Locate the cell with the specified text and output its [X, Y] center coordinate. 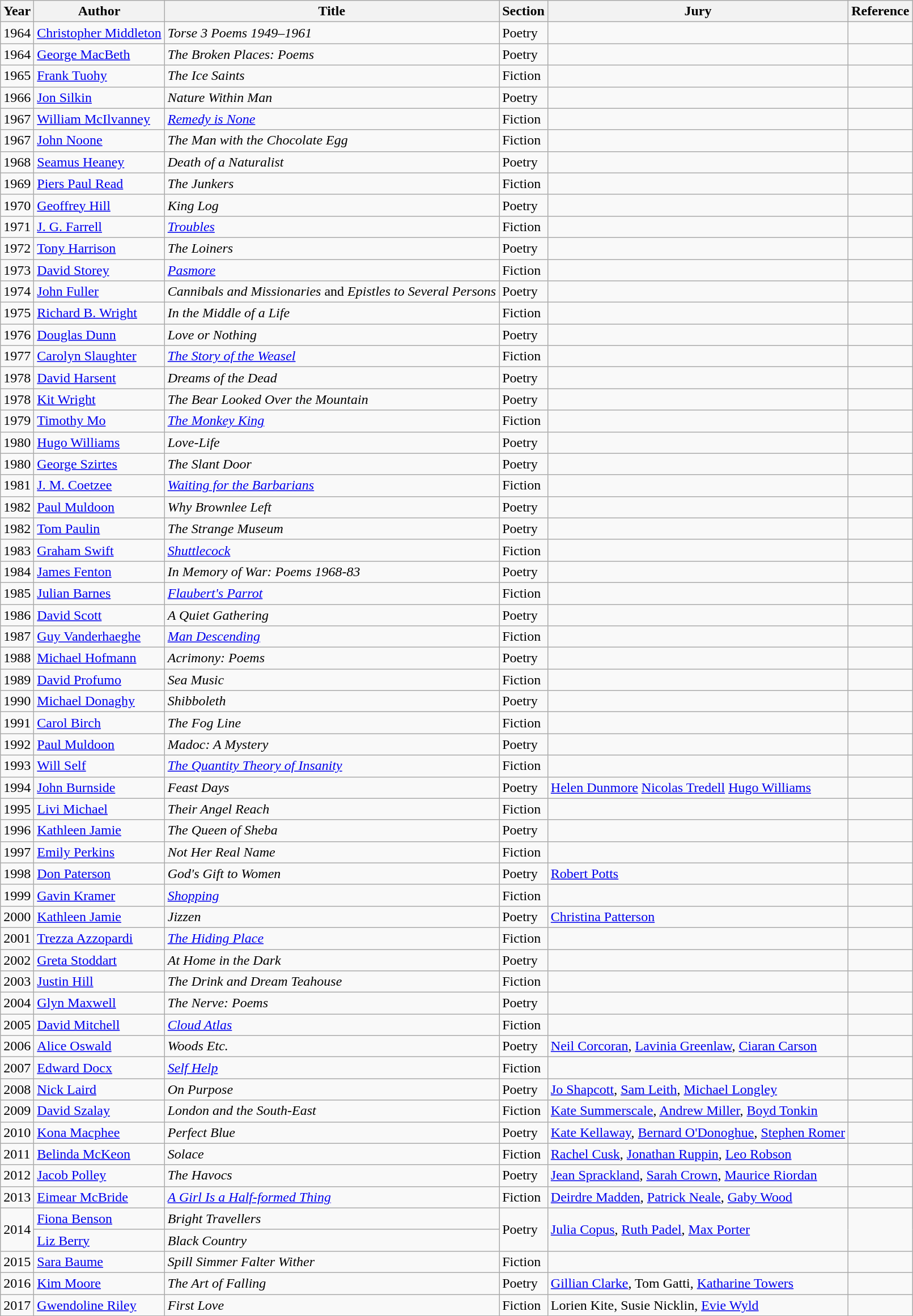
1985 [17, 593]
King Log [332, 205]
2004 [17, 1003]
1990 [17, 701]
Torse 3 Poems 1949–1961 [332, 33]
Kim Moore [99, 1283]
The Art of Falling [332, 1283]
Carol Birch [99, 723]
The Loiners [332, 248]
Alice Oswald [99, 1046]
Gwendoline Riley [99, 1305]
Deirdre Madden, Patrick Neale, Gaby Wood [698, 1197]
Madoc: A Mystery [332, 744]
Pasmore [332, 270]
Dreams of the Dead [332, 378]
Section [524, 11]
David Mitchell [99, 1025]
Shuttlecock [332, 550]
Jacob Polley [99, 1176]
The Strange Museum [332, 529]
Jon Silkin [99, 97]
Waiting for the Barbarians [332, 485]
Glyn Maxwell [99, 1003]
1987 [17, 637]
The Drink and Dream Teahouse [332, 982]
Robert Potts [698, 874]
The Quantity Theory of Insanity [332, 766]
Geoffrey Hill [99, 205]
2007 [17, 1068]
The Fog Line [332, 723]
1988 [17, 658]
Shibboleth [332, 701]
2017 [17, 1305]
Frank Tuohy [99, 76]
Love-Life [332, 442]
Michael Donaghy [99, 701]
Black Country [332, 1240]
Sara Baume [99, 1262]
The Nerve: Poems [332, 1003]
The Broken Places: Poems [332, 54]
Kona Macphee [99, 1132]
David Storey [99, 270]
1989 [17, 680]
2001 [17, 938]
1996 [17, 831]
The Ice Saints [332, 76]
1979 [17, 421]
2013 [17, 1197]
Guy Vanderhaeghe [99, 637]
1972 [17, 248]
Don Paterson [99, 874]
Christina Patterson [698, 917]
London and the South-East [332, 1111]
The Man with the Chocolate Egg [332, 140]
Neil Corcoran, Lavinia Greenlaw, Ciaran Carson [698, 1046]
1995 [17, 809]
David Szalay [99, 1111]
David Profumo [99, 680]
Fiona Benson [99, 1219]
Jury [698, 11]
Man Descending [332, 637]
1998 [17, 874]
Gillian Clarke, Tom Gatti, Katharine Towers [698, 1283]
Year [17, 11]
1984 [17, 572]
1966 [17, 97]
Nature Within Man [332, 97]
Flaubert's Parrot [332, 593]
1999 [17, 895]
1997 [17, 852]
First Love [332, 1305]
1968 [17, 162]
God's Gift to Women [332, 874]
Eimear McBride [99, 1197]
Piers Paul Read [99, 184]
2005 [17, 1025]
A Quiet Gathering [332, 615]
1983 [17, 550]
In the Middle of a Life [332, 313]
2003 [17, 982]
1974 [17, 292]
Timothy Mo [99, 421]
John Burnside [99, 787]
2000 [17, 917]
1970 [17, 205]
2016 [17, 1283]
Greta Stoddart [99, 960]
2011 [17, 1154]
Helen Dunmore Nicolas Tredell Hugo Williams [698, 787]
On Purpose [332, 1089]
1971 [17, 227]
1965 [17, 76]
Tony Harrison [99, 248]
Shopping [332, 895]
Liz Berry [99, 1240]
Not Her Real Name [332, 852]
The Bear Looked Over the Mountain [332, 399]
David Scott [99, 615]
The Story of the Weasel [332, 356]
Bright Travellers [332, 1219]
Douglas Dunn [99, 335]
The Junkers [332, 184]
Graham Swift [99, 550]
Rachel Cusk, Jonathan Ruppin, Leo Robson [698, 1154]
1993 [17, 766]
2010 [17, 1132]
2012 [17, 1176]
David Harsent [99, 378]
Jean Sprackland, Sarah Crown, Maurice Riordan [698, 1176]
Lorien Kite, Susie Nicklin, Evie Wyld [698, 1305]
Woods Etc. [332, 1046]
William McIlvanney [99, 119]
George Szirtes [99, 464]
Richard B. Wright [99, 313]
Cloud Atlas [332, 1025]
Why Brownlee Left [332, 507]
Carolyn Slaughter [99, 356]
Perfect Blue [332, 1132]
1994 [17, 787]
George MacBeth [99, 54]
2009 [17, 1111]
Emily Perkins [99, 852]
1977 [17, 356]
Remedy is None [332, 119]
Julia Copus, Ruth Padel, Max Porter [698, 1229]
Justin Hill [99, 982]
Acrimony: Poems [332, 658]
Love or Nothing [332, 335]
Will Self [99, 766]
The Queen of Sheba [332, 831]
At Home in the Dark [332, 960]
John Noone [99, 140]
Cannibals and Missionaries and Epistles to Several Persons [332, 292]
Gavin Kramer [99, 895]
1973 [17, 270]
James Fenton [99, 572]
Troubles [332, 227]
2015 [17, 1262]
1976 [17, 335]
Sea Music [332, 680]
Author [99, 11]
Nick Laird [99, 1089]
1981 [17, 485]
John Fuller [99, 292]
Edward Docx [99, 1068]
Michael Hofmann [99, 658]
1969 [17, 184]
Jizzen [332, 917]
Solace [332, 1154]
Kit Wright [99, 399]
Livi Michael [99, 809]
2006 [17, 1046]
Reference [881, 11]
Feast Days [332, 787]
Jo Shapcott, Sam Leith, Michael Longley [698, 1089]
In Memory of War: Poems 1968-83 [332, 572]
Title [332, 11]
Their Angel Reach [332, 809]
2002 [17, 960]
Spill Simmer Falter Wither [332, 1262]
1986 [17, 615]
J. M. Coetzee [99, 485]
Seamus Heaney [99, 162]
Self Help [332, 1068]
1992 [17, 744]
Kate Summerscale, Andrew Miller, Boyd Tonkin [698, 1111]
The Monkey King [332, 421]
1975 [17, 313]
The Havocs [332, 1176]
J. G. Farrell [99, 227]
1991 [17, 723]
Belinda McKeon [99, 1154]
Death of a Naturalist [332, 162]
Christopher Middleton [99, 33]
Kate Kellaway, Bernard O'Donoghue, Stephen Romer [698, 1132]
2014 [17, 1229]
2008 [17, 1089]
Tom Paulin [99, 529]
The Slant Door [332, 464]
The Hiding Place [332, 938]
Julian Barnes [99, 593]
Trezza Azzopardi [99, 938]
A Girl Is a Half-formed Thing [332, 1197]
Hugo Williams [99, 442]
